Capture the cell that displays the provided text and extract its [X, Y] central coordinate. 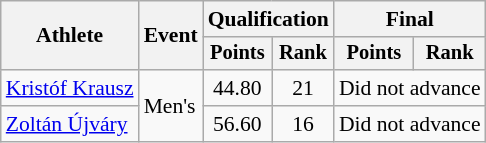
Zoltán Újváry [70, 124]
44.80 [238, 88]
21 [303, 88]
Final [410, 19]
Kristóf Krausz [70, 88]
Qualification [268, 19]
56.60 [238, 124]
Athlete [70, 36]
16 [303, 124]
Event [171, 36]
Men's [171, 106]
